Identify which cell holds the provided text, then report its [X, Y] central coordinate. 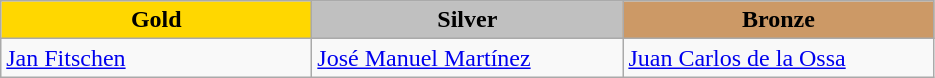
Silver [468, 20]
Gold [156, 20]
José Manuel Martínez [468, 58]
Bronze [778, 20]
Jan Fitschen [156, 58]
Juan Carlos de la Ossa [778, 58]
